Detect which cell encompasses the target text, then output its [X, Y] center coordinate. 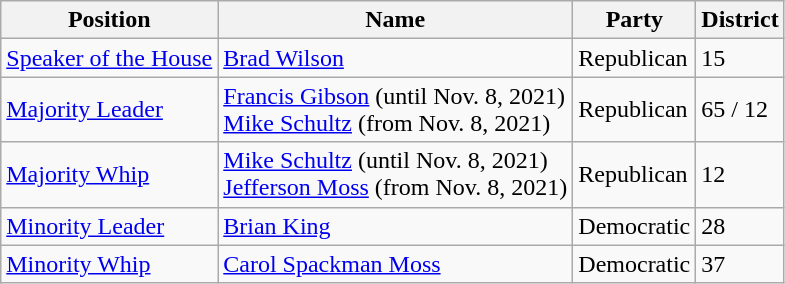
Majority Whip [110, 174]
Speaker of the House [110, 58]
Carol Spackman Moss [396, 264]
37 [740, 264]
Minority Whip [110, 264]
District [740, 20]
15 [740, 58]
Brad Wilson [396, 58]
Mike Schultz (until Nov. 8, 2021) Jefferson Moss (from Nov. 8, 2021) [396, 174]
Party [634, 20]
Francis Gibson (until Nov. 8, 2021)Mike Schultz (from Nov. 8, 2021) [396, 110]
12 [740, 174]
Name [396, 20]
Majority Leader [110, 110]
28 [740, 226]
Position [110, 20]
Minority Leader [110, 226]
Brian King [396, 226]
65 / 12 [740, 110]
